Pinpoint the cell where the given text exists, returning its (x, y) midpoint coordinate. 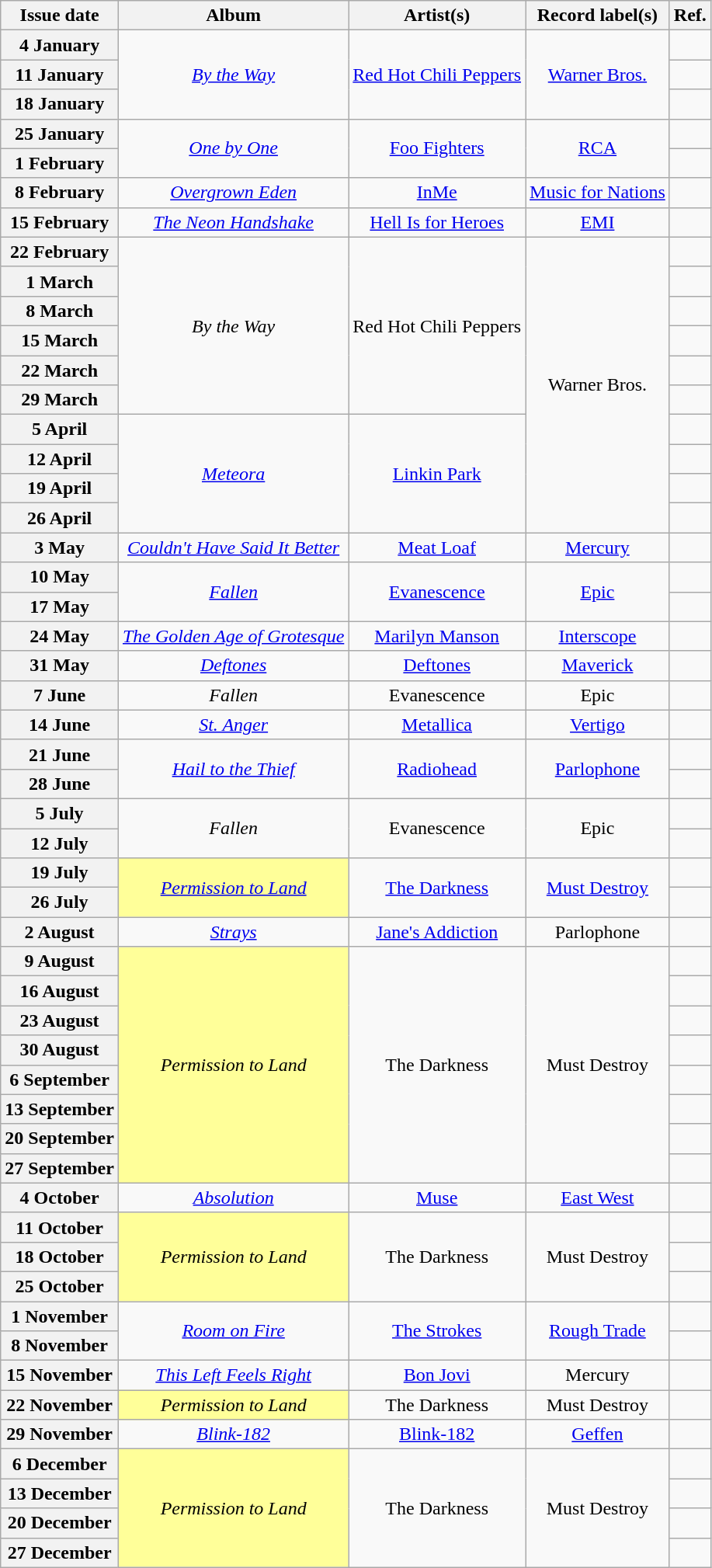
This Left Feels Right (233, 1375)
4 October (60, 1198)
Vertigo (598, 725)
Couldn't Have Said It Better (233, 548)
The Neon Handshake (233, 222)
Interscope (598, 636)
31 May (60, 666)
3 May (60, 548)
19 April (60, 488)
26 April (60, 518)
Meteora (233, 474)
6 September (60, 1080)
28 June (60, 784)
15 March (60, 340)
1 February (60, 163)
4 January (60, 45)
11 October (60, 1227)
24 May (60, 636)
Foo Fighters (437, 148)
27 December (60, 1552)
11 January (60, 75)
Meat Loaf (437, 548)
22 March (60, 370)
Overgrown Eden (233, 193)
30 August (60, 1050)
13 September (60, 1109)
20 September (60, 1139)
Hail to the Thief (233, 769)
12 July (60, 843)
2 August (60, 932)
Marilyn Manson (437, 636)
10 May (60, 577)
Muse (437, 1198)
Geffen (598, 1434)
18 October (60, 1257)
27 September (60, 1168)
26 July (60, 902)
Linkin Park (437, 474)
12 April (60, 459)
15 February (60, 222)
29 November (60, 1434)
20 December (60, 1523)
5 July (60, 813)
Jane's Addiction (437, 932)
Strays (233, 932)
13 December (60, 1493)
Record label(s) (598, 16)
9 August (60, 961)
16 August (60, 991)
14 June (60, 725)
22 November (60, 1405)
6 December (60, 1464)
Hell Is for Heroes (437, 222)
St. Anger (233, 725)
19 July (60, 873)
Album (233, 16)
Radiohead (437, 769)
InMe (437, 193)
7 June (60, 695)
8 February (60, 193)
EMI (598, 222)
The Golden Age of Grotesque (233, 636)
Metallica (437, 725)
1 March (60, 281)
1 November (60, 1316)
RCA (598, 148)
22 February (60, 252)
8 March (60, 311)
17 May (60, 607)
Issue date (60, 16)
Ref. (689, 16)
Absolution (233, 1198)
23 August (60, 1020)
Artist(s) (437, 16)
5 April (60, 429)
The Strokes (437, 1331)
Maverick (598, 666)
8 November (60, 1346)
Room on Fire (233, 1331)
15 November (60, 1375)
25 October (60, 1286)
Music for Nations (598, 193)
29 March (60, 400)
21 June (60, 754)
Rough Trade (598, 1331)
One by One (233, 148)
Bon Jovi (437, 1375)
East West (598, 1198)
18 January (60, 104)
25 January (60, 134)
